Extract the [X, Y] coordinate from the center of the cell holding the provided text.  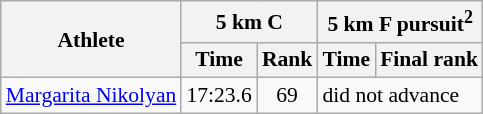
69 [288, 96]
Athlete [92, 40]
17:23.6 [218, 96]
did not advance [400, 96]
5 km F pursuit2 [400, 22]
5 km C [249, 22]
Rank [288, 60]
Margarita Nikolyan [92, 96]
Final rank [429, 60]
